Output the (X, Y) coordinate of the center of the cell containing the given text.  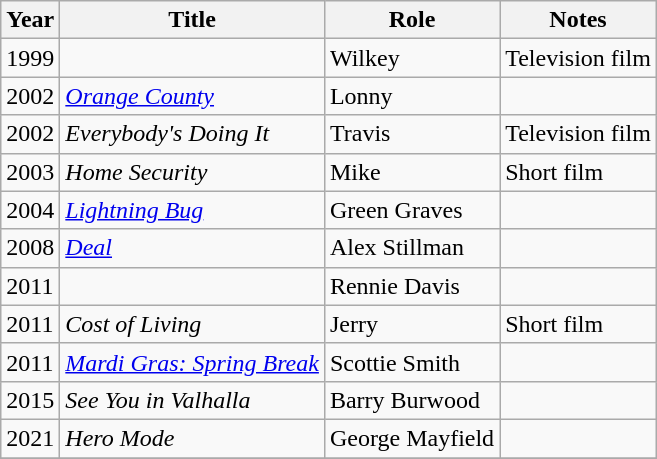
Hero Mode (192, 438)
Barry Burwood (412, 400)
1999 (30, 58)
Scottie Smith (412, 362)
Mardi Gras: Spring Break (192, 362)
2015 (30, 400)
Everybody's Doing It (192, 134)
2003 (30, 172)
Notes (578, 20)
Green Graves (412, 210)
Lonny (412, 96)
Orange County (192, 96)
See You in Valhalla (192, 400)
Year (30, 20)
Jerry (412, 324)
Rennie Davis (412, 286)
2021 (30, 438)
Role (412, 20)
Cost of Living (192, 324)
2008 (30, 248)
Title (192, 20)
Home Security (192, 172)
Alex Stillman (412, 248)
George Mayfield (412, 438)
Deal (192, 248)
Mike (412, 172)
2004 (30, 210)
Lightning Bug (192, 210)
Wilkey (412, 58)
Travis (412, 134)
